Return the [X, Y] coordinate for the center point of the cell that contains the specified text.  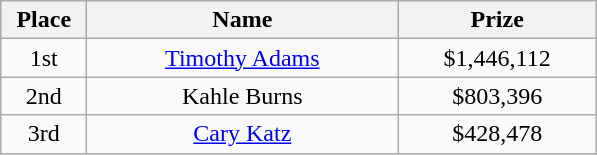
1st [44, 58]
Kahle Burns [242, 96]
Place [44, 20]
$803,396 [498, 96]
2nd [44, 96]
Cary Katz [242, 134]
$1,446,112 [498, 58]
$428,478 [498, 134]
Name [242, 20]
3rd [44, 134]
Timothy Adams [242, 58]
Prize [498, 20]
